Search for the cell housing the specified text and yield its (X, Y) center coordinate. 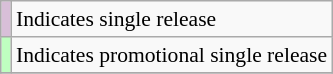
Indicates promotional single release (172, 55)
Indicates single release (172, 19)
